Return (x, y) of the center of cell containing provided text 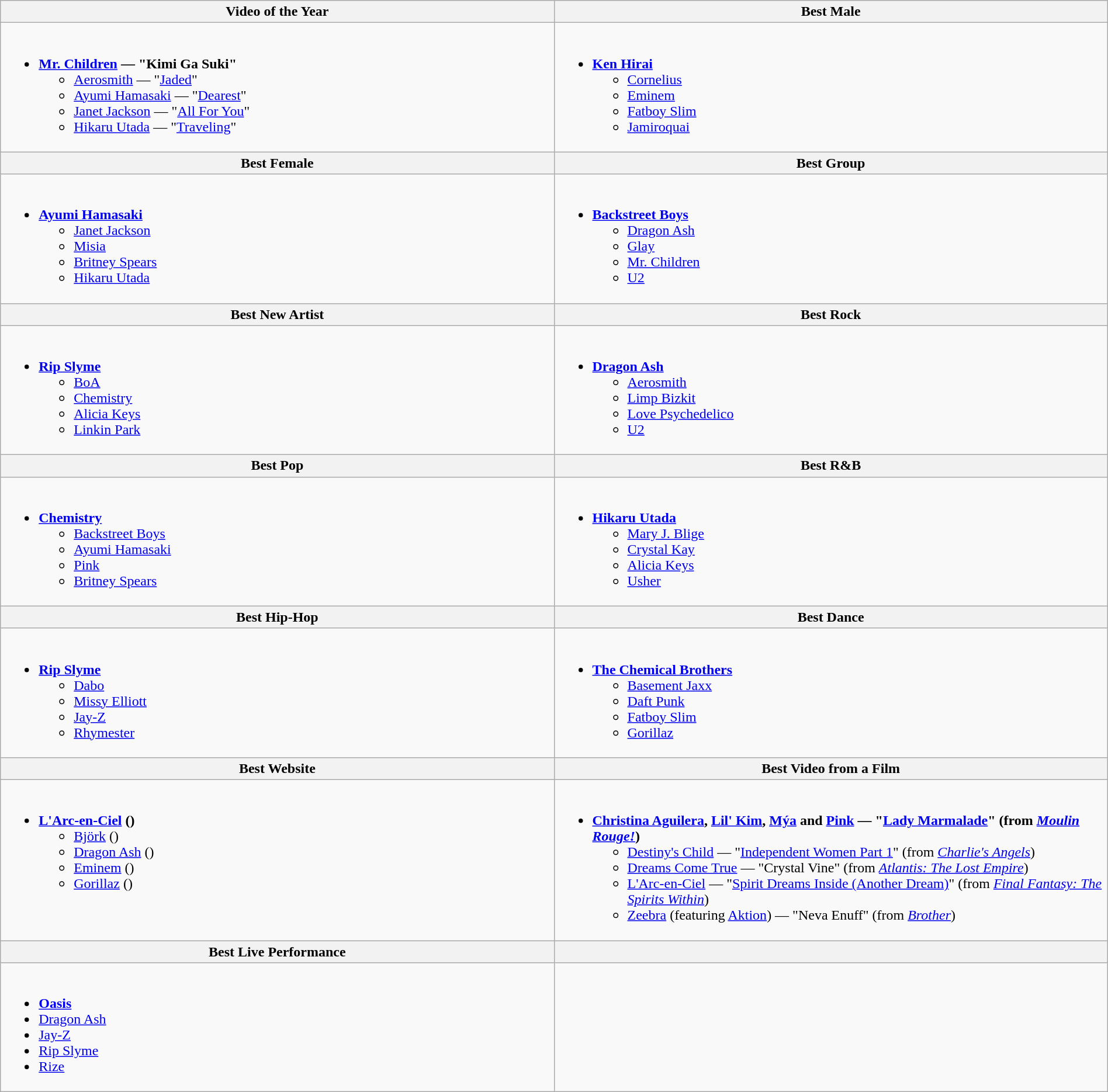
Best Website (277, 768)
Rip SlymeDaboMissy ElliottJay-ZRhymester (277, 693)
L'Arc-en-Ciel ()Björk ()Dragon Ash ()Eminem ()Gorillaz () (277, 860)
OasisDragon AshJay-ZRip SlymeRize (277, 1027)
Hikaru UtadaMary J. BligeCrystal KayAlicia KeysUsher (831, 541)
Best Live Performance (277, 952)
Backstreet BoysDragon AshGlayMr. ChildrenU2 (831, 238)
Best Hip-Hop (277, 617)
Best Pop (277, 466)
Rip SlymeBoAChemistryAlicia KeysLinkin Park (277, 390)
Best New Artist (277, 314)
ChemistryBackstreet BoysAyumi HamasakiPinkBritney Spears (277, 541)
Ayumi HamasakiJanet JacksonMisiaBritney SpearsHikaru Utada (277, 238)
The Chemical BrothersBasement JaxxDaft PunkFatboy SlimGorillaz (831, 693)
Dragon AshAerosmithLimp BizkitLove PsychedelicoU2 (831, 390)
Best Group (831, 163)
Video of the Year (277, 12)
Ken HiraiCorneliusEminemFatboy SlimJamiroquai (831, 88)
Best Video from a Film (831, 768)
Mr. Children — "Kimi Ga Suki"Aerosmith — "Jaded"Ayumi Hamasaki — "Dearest"Janet Jackson — "All For You"Hikaru Utada — "Traveling" (277, 88)
Best R&B (831, 466)
Best Rock (831, 314)
Best Dance (831, 617)
Best Male (831, 12)
Best Female (277, 163)
